Search for the cell housing the specified text and yield its [x, y] center coordinate. 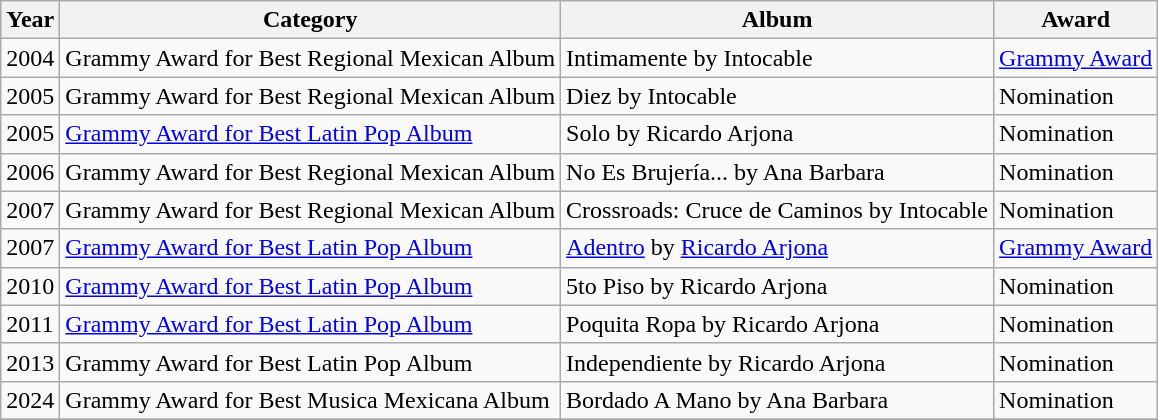
No Es Brujería... by Ana Barbara [778, 172]
2010 [30, 286]
Year [30, 20]
Album [778, 20]
Adentro by Ricardo Arjona [778, 248]
Crossroads: Cruce de Caminos by Intocable [778, 210]
Poquita Ropa by Ricardo Arjona [778, 324]
Solo by Ricardo Arjona [778, 134]
2004 [30, 58]
2024 [30, 400]
2013 [30, 362]
Award [1076, 20]
Grammy Award for Best Musica Mexicana Album [310, 400]
Bordado A Mano by Ana Barbara [778, 400]
Independiente by Ricardo Arjona [778, 362]
Intimamente by Intocable [778, 58]
5to Piso by Ricardo Arjona [778, 286]
2006 [30, 172]
Diez by Intocable [778, 96]
Category [310, 20]
2011 [30, 324]
